Output the [X, Y] coordinate of the center of the cell containing the given text.  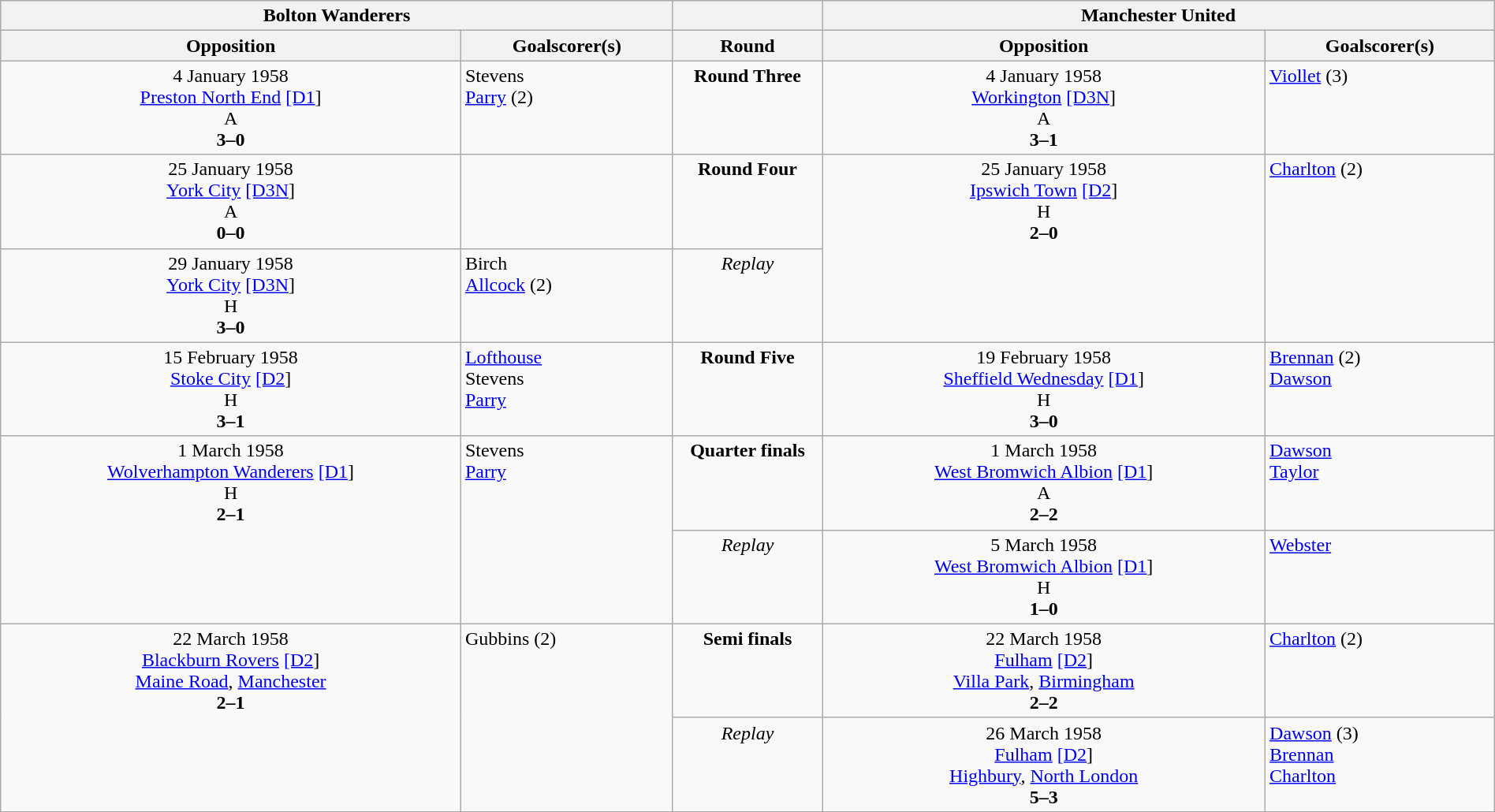
5 March 1958West Bromwich Albion [D1]H1–0 [1044, 577]
1 March 1958Wolverhampton Wanderers [D1]H2–1 [231, 530]
Brennan (2)Dawson [1380, 389]
26 March 1958Fulham [D2]Highbury, North London5–3 [1044, 765]
Viollet (3) [1380, 107]
LofthouseStevensParry [566, 389]
25 January 1958York City [D3N]A0–0 [231, 202]
Manchester United [1159, 16]
DawsonTaylor [1380, 482]
Round Three [747, 107]
Bolton Wanderers [337, 16]
Round Four [747, 202]
1 March 1958West Bromwich Albion [D1]A2–2 [1044, 482]
22 March 1958Blackburn Rovers [D2]Maine Road, Manchester2–1 [231, 717]
29 January 1958York City [D3N]H3–0 [231, 295]
Round Five [747, 389]
4 January 1958Workington [D3N]A3–1 [1044, 107]
StevensParry [566, 530]
Webster [1380, 577]
BirchAllcock (2) [566, 295]
Quarter finals [747, 482]
Semi finals [747, 670]
Round [747, 46]
Dawson (3)BrennanCharlton [1380, 765]
15 February 1958Stoke City [D2]H3–1 [231, 389]
StevensParry (2) [566, 107]
4 January 1958Preston North End [D1]A3–0 [231, 107]
Gubbins (2) [566, 717]
19 February 1958Sheffield Wednesday [D1]H3–0 [1044, 389]
22 March 1958Fulham [D2]Villa Park, Birmingham2–2 [1044, 670]
25 January 1958Ipswich Town [D2]H2–0 [1044, 248]
